Extract the (X, Y) coordinate from the center of the cell holding the provided text.  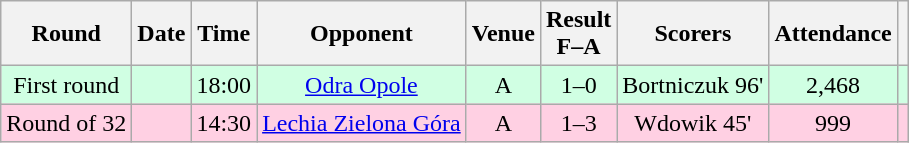
1–3 (578, 123)
ResultF–A (578, 34)
Lechia Zielona Góra (362, 123)
2,468 (833, 85)
Date (162, 34)
Bortniczuk 96' (693, 85)
18:00 (224, 85)
Scorers (693, 34)
999 (833, 123)
14:30 (224, 123)
Wdowik 45' (693, 123)
Round (66, 34)
Venue (503, 34)
1–0 (578, 85)
First round (66, 85)
Time (224, 34)
Attendance (833, 34)
Round of 32 (66, 123)
Opponent (362, 34)
Odra Opole (362, 85)
